Find where the given text appears and provide that cell's center as (X, Y) coordinate. 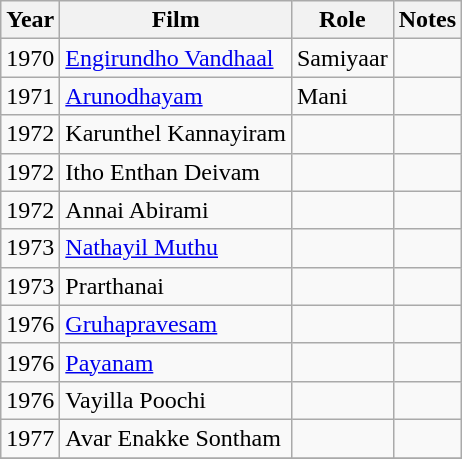
1977 (30, 438)
Year (30, 20)
Vayilla Poochi (176, 400)
Engirundho Vandhaal (176, 58)
1971 (30, 96)
Arunodhayam (176, 96)
Karunthel Kannayiram (176, 134)
Itho Enthan Deivam (176, 172)
Notes (427, 20)
Payanam (176, 362)
Gruhapravesam (176, 324)
Nathayil Muthu (176, 248)
Prarthanai (176, 286)
Samiyaar (342, 58)
1970 (30, 58)
Avar Enakke Sontham (176, 438)
Film (176, 20)
Role (342, 20)
Mani (342, 96)
Annai Abirami (176, 210)
